Capture the cell that displays the provided text and extract its (x, y) central coordinate. 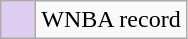
WNBA record (111, 20)
